Capture the cell that displays the provided text and extract its (X, Y) central coordinate. 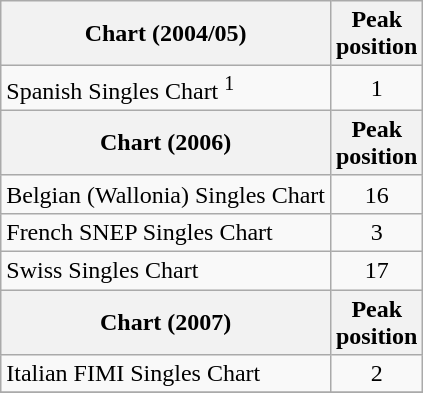
1 (376, 88)
Spanish Singles Chart 1 (166, 88)
3 (376, 232)
Chart (2004/05) (166, 34)
17 (376, 271)
Swiss Singles Chart (166, 271)
French SNEP Singles Chart (166, 232)
Chart (2006) (166, 142)
Chart (2007) (166, 322)
2 (376, 374)
16 (376, 194)
Belgian (Wallonia) Singles Chart (166, 194)
Italian FIMI Singles Chart (166, 374)
